From the cell containing the given text, extract its center point as (X, Y) coordinate. 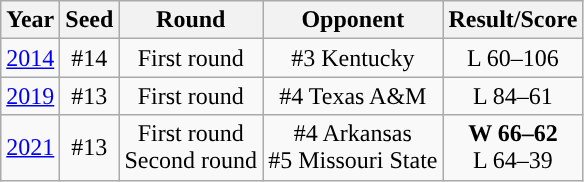
2019 (30, 96)
#3 Kentucky (353, 58)
L 60–106 (513, 58)
First roundSecond round (191, 148)
Seed (90, 20)
2014 (30, 58)
#4 Texas A&M (353, 96)
2021 (30, 148)
Result/Score (513, 20)
L 84–61 (513, 96)
Opponent (353, 20)
Year (30, 20)
#14 (90, 58)
Round (191, 20)
W 66–62L 64–39 (513, 148)
#4 Arkansas#5 Missouri State (353, 148)
